For the text-containing cell, return its midpoint in [x, y] coordinate format. 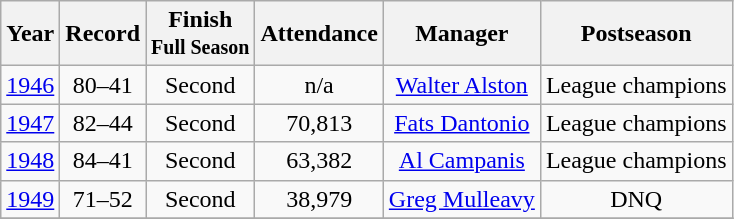
1948 [30, 161]
Year [30, 34]
n/a [319, 85]
1946 [30, 85]
Walter Alston [462, 85]
Greg Mulleavy [462, 199]
84–41 [103, 161]
71–52 [103, 199]
82–44 [103, 123]
Record [103, 34]
Al Campanis [462, 161]
70,813 [319, 123]
DNQ [636, 199]
Attendance [319, 34]
Postseason [636, 34]
1947 [30, 123]
Fats Dantonio [462, 123]
63,382 [319, 161]
80–41 [103, 85]
Finish Full Season [200, 34]
1949 [30, 199]
Manager [462, 34]
38,979 [319, 199]
